Provide the [X, Y] coordinate of the cell's center where the given text is located.  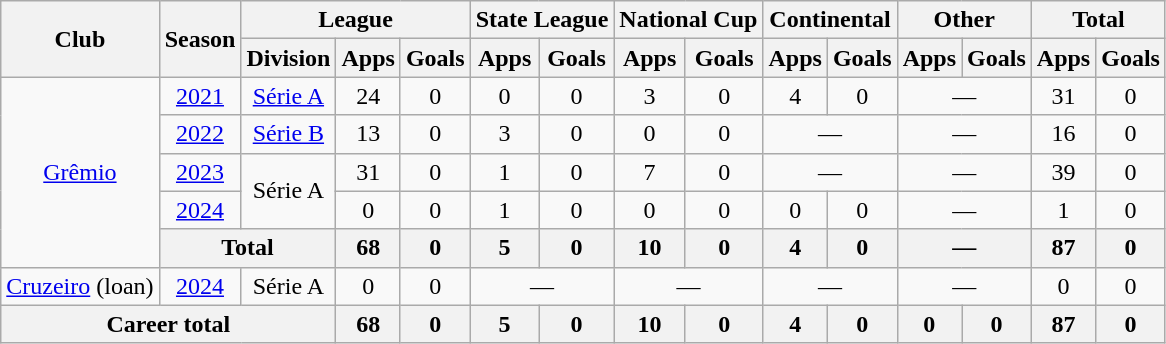
Season [200, 39]
24 [368, 96]
13 [368, 134]
Division [288, 58]
16 [1063, 134]
Cruzeiro (loan) [80, 286]
Club [80, 39]
39 [1063, 172]
Série B [288, 134]
State League [542, 20]
2021 [200, 96]
Other [964, 20]
7 [650, 172]
National Cup [688, 20]
2023 [200, 172]
Grêmio [80, 172]
Continental [830, 20]
Career total [168, 324]
League [356, 20]
2022 [200, 134]
